Search for the cell housing the specified text and yield its [x, y] center coordinate. 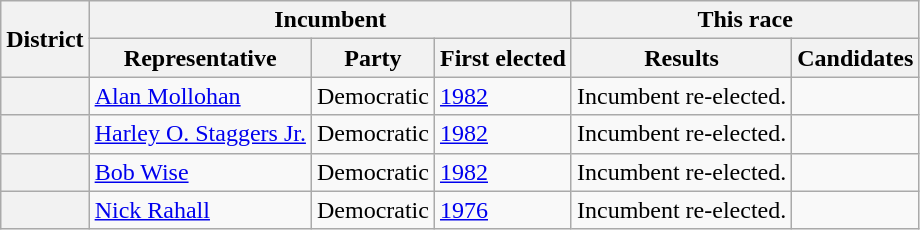
District [45, 39]
First elected [502, 58]
Alan Mollohan [200, 96]
Bob Wise [200, 172]
1976 [502, 210]
Incumbent [330, 20]
This race [744, 20]
Results [681, 58]
Candidates [856, 58]
Nick Rahall [200, 210]
Representative [200, 58]
Party [372, 58]
Harley O. Staggers Jr. [200, 134]
